Pinpoint the cell where the given text exists, returning its (x, y) midpoint coordinate. 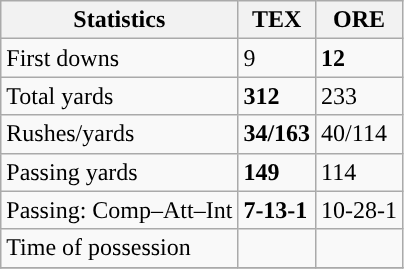
First downs (120, 58)
7-13-1 (277, 210)
312 (277, 96)
12 (360, 58)
34/163 (277, 134)
TEX (277, 20)
Time of possession (120, 248)
233 (360, 96)
Passing yards (120, 172)
10-28-1 (360, 210)
Passing: Comp–Att–Int (120, 210)
Total yards (120, 96)
ORE (360, 20)
9 (277, 58)
114 (360, 172)
Statistics (120, 20)
149 (277, 172)
40/114 (360, 134)
Rushes/yards (120, 134)
